Locate the cell with the specified text and output its [X, Y] center coordinate. 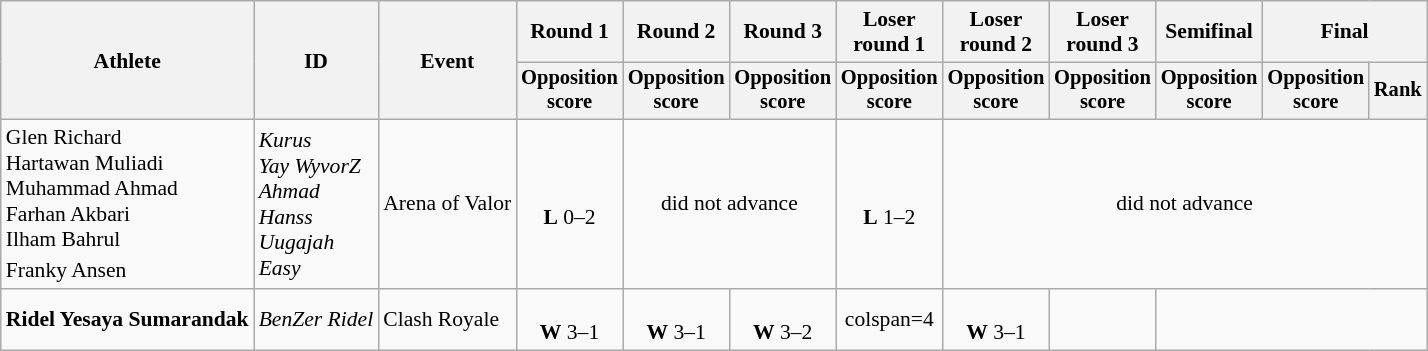
Final [1344, 32]
Loserround 3 [1102, 32]
BenZer Ridel [316, 320]
colspan=4 [890, 320]
Round 3 [782, 32]
Loserround 2 [996, 32]
KurusYay WyvorZAhmadHanssUugajahEasy [316, 204]
W 3–2 [782, 320]
Round 2 [676, 32]
L 0–2 [570, 204]
Rank [1398, 91]
Round 1 [570, 32]
Event [447, 60]
Semifinal [1210, 32]
Athlete [128, 60]
Arena of Valor [447, 204]
ID [316, 60]
Glen RichardHartawan MuliadiMuhammad AhmadFarhan AkbariIlham BahrulFranky Ansen [128, 204]
Loserround 1 [890, 32]
Ridel Yesaya Sumarandak [128, 320]
L 1–2 [890, 204]
Clash Royale [447, 320]
